Locate the cell with the specified text and output its (X, Y) center coordinate. 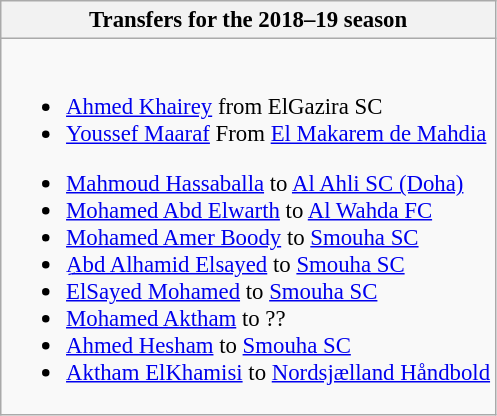
Transfers for the 2018–19 season (248, 20)
